Provide the (X, Y) coordinate of the cell's center where the given text is located.  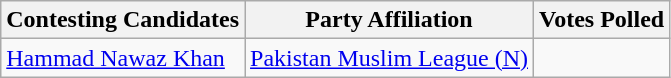
Votes Polled (602, 20)
Party Affiliation (390, 20)
Hammad Nawaz Khan (123, 58)
Contesting Candidates (123, 20)
Pakistan Muslim League (N) (390, 58)
